Output the (x, y) coordinate of the center of the cell containing the given text.  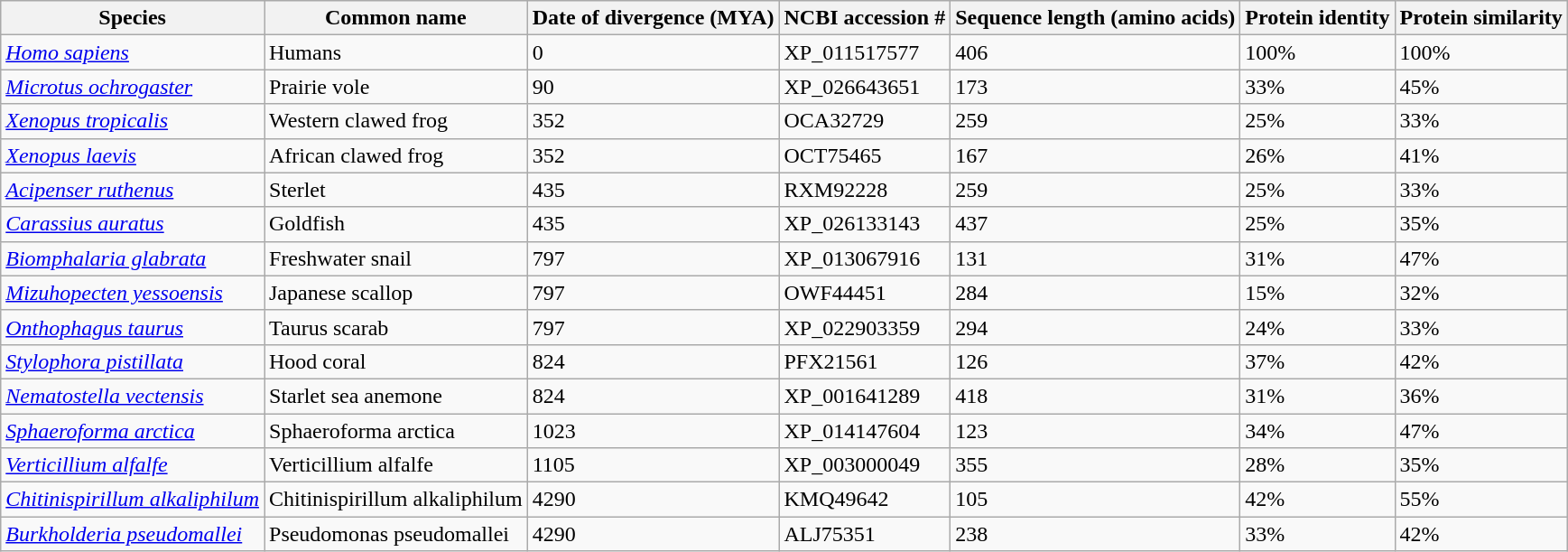
XP_013067916 (865, 258)
28% (1318, 465)
15% (1318, 293)
ALJ75351 (865, 534)
1105 (654, 465)
Prairie vole (395, 87)
418 (1096, 396)
123 (1096, 431)
406 (1096, 52)
XP_026643651 (865, 87)
XP_026133143 (865, 224)
Protein identity (1318, 18)
437 (1096, 224)
105 (1096, 500)
Burkholderia pseudomallei (133, 534)
Acipenser ruthenus (133, 190)
Biomphalaria glabrata (133, 258)
Nematostella vectensis (133, 396)
XP_003000049 (865, 465)
Mizuhopecten yessoensis (133, 293)
African clawed frog (395, 155)
355 (1096, 465)
45% (1480, 87)
1023 (654, 431)
167 (1096, 155)
Microtus ochrogaster (133, 87)
Protein similarity (1480, 18)
Western clawed frog (395, 121)
Pseudomonas pseudomallei (395, 534)
37% (1318, 361)
XP_022903359 (865, 327)
PFX21561 (865, 361)
Sterlet (395, 190)
XP_011517577 (865, 52)
294 (1096, 327)
Common name (395, 18)
Carassius auratus (133, 224)
Humans (395, 52)
XP_014147604 (865, 431)
Hood coral (395, 361)
RXM92228 (865, 190)
Starlet sea anemone (395, 396)
Goldfish (395, 224)
32% (1480, 293)
34% (1318, 431)
NCBI accession # (865, 18)
Xenopus tropicalis (133, 121)
KMQ49642 (865, 500)
Date of divergence (MYA) (654, 18)
36% (1480, 396)
26% (1318, 155)
Onthophagus taurus (133, 327)
OCA32729 (865, 121)
OWF44451 (865, 293)
Homo sapiens (133, 52)
41% (1480, 155)
0 (654, 52)
Taurus scarab (395, 327)
131 (1096, 258)
90 (654, 87)
Freshwater snail (395, 258)
55% (1480, 500)
284 (1096, 293)
Species (133, 18)
Sequence length (amino acids) (1096, 18)
Xenopus laevis (133, 155)
OCT75465 (865, 155)
Japanese scallop (395, 293)
238 (1096, 534)
173 (1096, 87)
XP_001641289 (865, 396)
Stylophora pistillata (133, 361)
126 (1096, 361)
24% (1318, 327)
